Provide the [X, Y] coordinate of the cell's center where the given text is located.  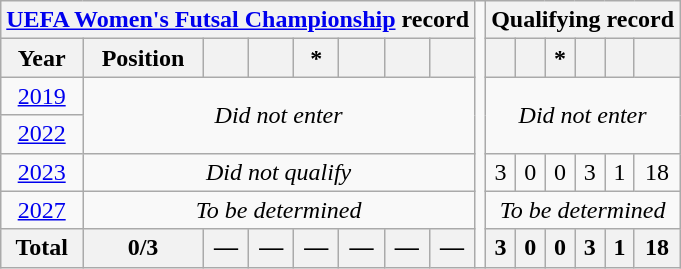
UEFA Women's Futsal Championship record [238, 20]
Position [144, 58]
2027 [42, 210]
Year [42, 58]
2022 [42, 134]
Did not qualify [279, 172]
Total [42, 248]
2019 [42, 96]
2023 [42, 172]
0/3 [144, 248]
Qualifying record [583, 20]
